From the cell containing the given text, extract its center point as [x, y] coordinate. 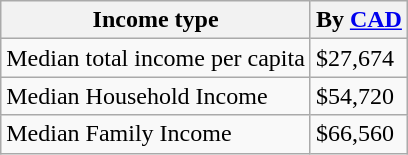
Median Household Income [156, 96]
Median total income per capita [156, 58]
Median Family Income [156, 134]
By CAD [358, 20]
$54,720 [358, 96]
$66,560 [358, 134]
$27,674 [358, 58]
Income type [156, 20]
